Detect which cell encompasses the target text, then output its (X, Y) center coordinate. 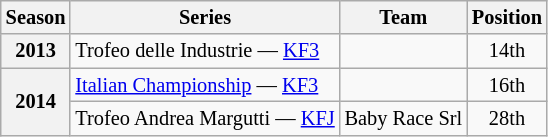
Season (36, 17)
Team (404, 17)
Italian Championship — KF3 (204, 85)
2013 (36, 51)
Series (204, 17)
28th (507, 118)
Baby Race Srl (404, 118)
Trofeo delle Industrie — KF3 (204, 51)
Trofeo Andrea Margutti — KFJ (204, 118)
Position (507, 17)
16th (507, 85)
2014 (36, 102)
14th (507, 51)
